Pinpoint the cell where the given text exists, returning its (X, Y) midpoint coordinate. 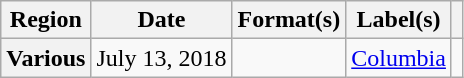
Format(s) (289, 20)
Columbia (399, 58)
Label(s) (399, 20)
Region (46, 20)
Date (162, 20)
Various (46, 58)
July 13, 2018 (162, 58)
